Return the (x, y) coordinate for the center point of the cell that contains the specified text.  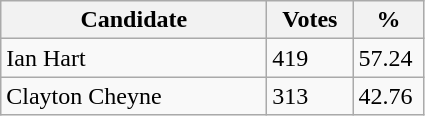
% (388, 20)
Votes (310, 20)
Clayton Cheyne (134, 96)
42.76 (388, 96)
419 (310, 58)
Ian Hart (134, 58)
57.24 (388, 58)
Candidate (134, 20)
313 (310, 96)
